Search for the cell housing the specified text and yield its (X, Y) center coordinate. 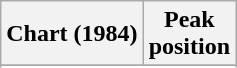
Chart (1984) (72, 34)
Peakposition (189, 34)
